Locate the cell with the specified text and output its [x, y] center coordinate. 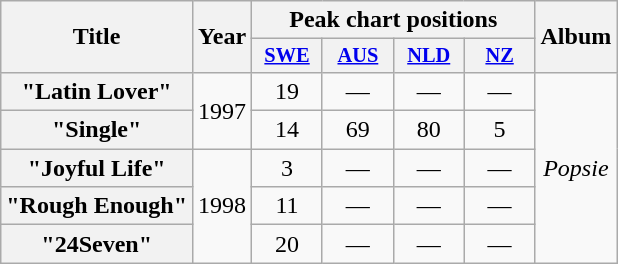
3 [288, 168]
69 [358, 130]
14 [288, 130]
"Joyful Life" [97, 168]
NLD [428, 56]
SWE [288, 56]
Title [97, 37]
"Rough Enough" [97, 206]
NZ [500, 56]
Popsie [576, 167]
AUS [358, 56]
1997 [222, 110]
Peak chart positions [394, 20]
"Single" [97, 130]
5 [500, 130]
19 [288, 91]
"Latin Lover" [97, 91]
"24Seven" [97, 244]
11 [288, 206]
80 [428, 130]
20 [288, 244]
Year [222, 37]
Album [576, 37]
1998 [222, 206]
